Provide the (X, Y) coordinate of the cell's center where the given text is located.  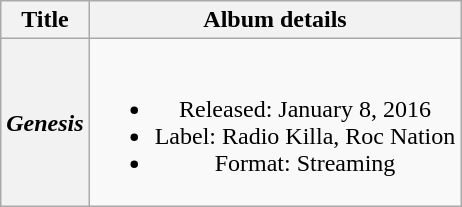
Released: January 8, 2016Label: Radio Killa, Roc NationFormat: Streaming (275, 122)
Title (45, 20)
Genesis (45, 122)
Album details (275, 20)
